Output the (X, Y) coordinate of the center of the cell containing the given text.  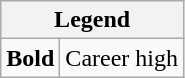
Bold (30, 58)
Legend (92, 20)
Career high (122, 58)
